Search for the cell housing the specified text and yield its [x, y] center coordinate. 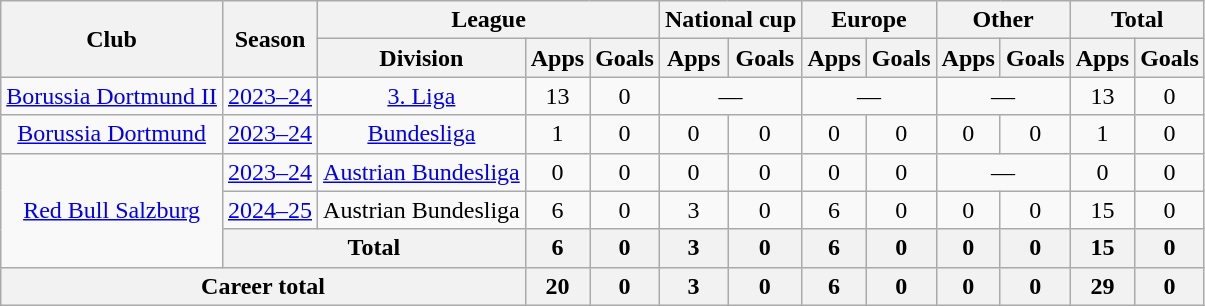
Red Bull Salzburg [112, 210]
Borussia Dortmund [112, 134]
Division [422, 58]
League [489, 20]
Europe [869, 20]
Other [1003, 20]
2024–25 [270, 210]
Borussia Dortmund II [112, 96]
Career total [263, 286]
Season [270, 39]
Bundesliga [422, 134]
3. Liga [422, 96]
29 [1102, 286]
National cup [730, 20]
Club [112, 39]
20 [557, 286]
